Return [X, Y] of the center of cell containing provided text 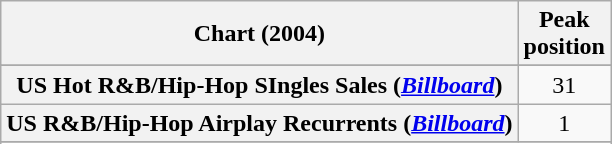
Chart (2004) [260, 34]
31 [564, 85]
US R&B/Hip-Hop Airplay Recurrents (Billboard) [260, 123]
Peakposition [564, 34]
1 [564, 123]
US Hot R&B/Hip-Hop SIngles Sales (Billboard) [260, 85]
